Detect which cell encompasses the target text, then output its [x, y] center coordinate. 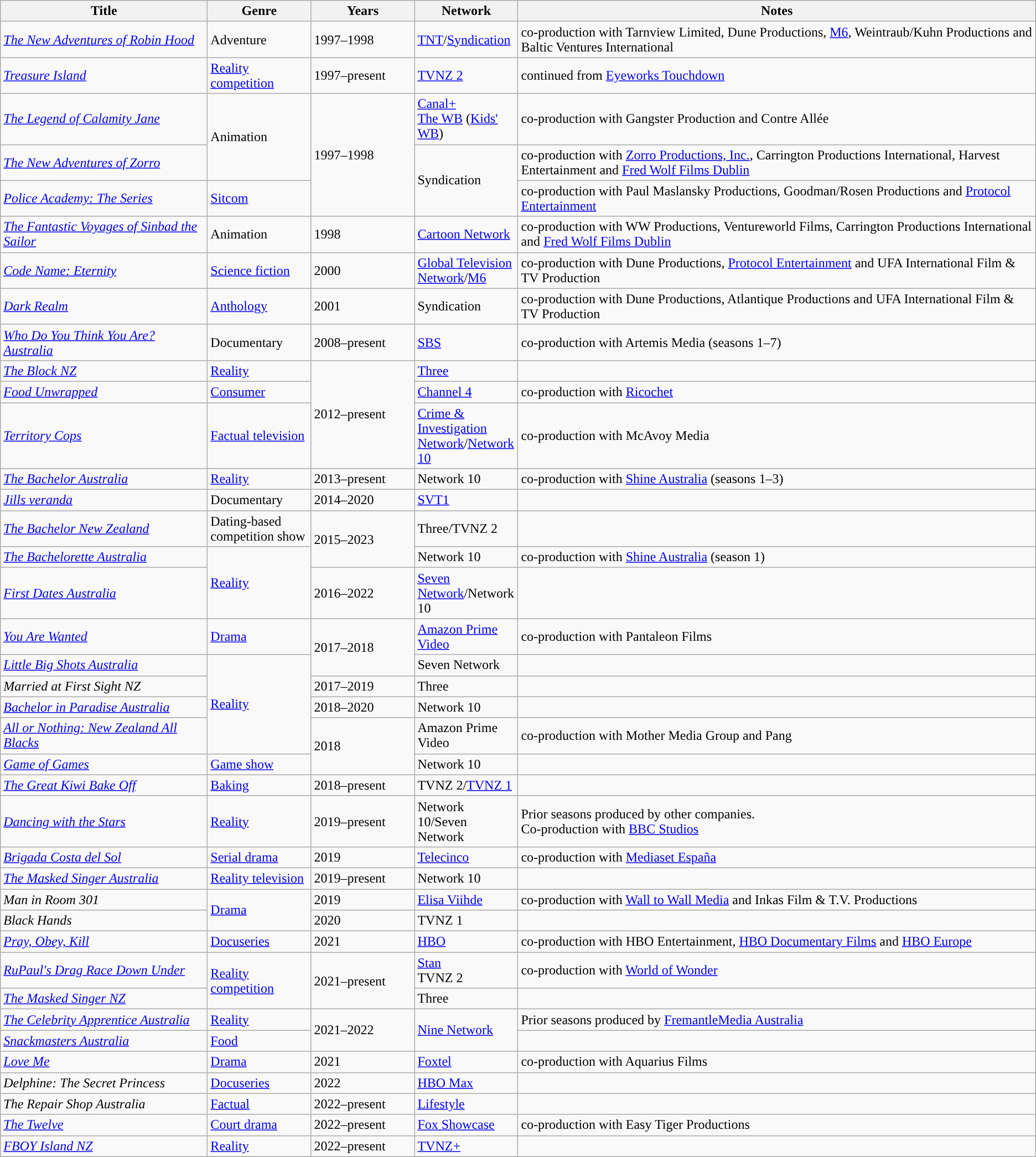
Code Name: Eternity [104, 270]
Baking [259, 785]
Telecinco [466, 857]
Married at First Sight NZ [104, 686]
co-production with Easy Tiger Productions [777, 1125]
The Block NZ [104, 371]
Serial drama [259, 857]
co-production with Aquarius Films [777, 1062]
1997–present [363, 75]
2021–2022 [363, 1030]
co-production with Pantaleon Films [777, 636]
The Fantastic Voyages of Sinbad the Sailor [104, 235]
Three/TVNZ 2 [466, 529]
co-production with Shine Australia (season 1) [777, 557]
Factual television [259, 436]
2008–present [363, 342]
Snackmasters Australia [104, 1041]
Network [466, 11]
co-production with Dune Productions, Protocol Entertainment and UFA International Film & TV Production [777, 270]
2022 [363, 1083]
The Bachelor New Zealand [104, 529]
The New Adventures of Robin Hood [104, 40]
Bachelor in Paradise Australia [104, 707]
co-production with Zorro Productions, Inc., Carrington Productions International, Harvest Entertainment and Fred Wolf Films Dublin [777, 163]
co-production with WW Productions, Ventureworld Films, Carrington Productions International and Fred Wolf Films Dublin [777, 235]
2001 [363, 307]
2021–present [363, 980]
The Great Kiwi Bake Off [104, 785]
co-production with Gangster Production and Contre Allée [777, 119]
Consumer [259, 392]
The Repair Shop Australia [104, 1104]
Cartoon Network [466, 235]
2018–present [363, 785]
1998 [363, 235]
Network 10/Seven Network [466, 821]
co-production with Artemis Media (seasons 1–7) [777, 342]
HBO Max [466, 1083]
co-production with Shine Australia (seasons 1–3) [777, 479]
Prior seasons produced by other companies.Co-production with BBC Studios [777, 821]
StanTVNZ 2 [466, 971]
Global Television Network/M6 [466, 270]
co-production with Ricochet [777, 392]
Food [259, 1041]
Crime & Investigation Network/Network 10 [466, 436]
2018–2020 [363, 707]
Channel 4 [466, 392]
Food Unwrapped [104, 392]
Elisa Viihde [466, 899]
You Are Wanted [104, 636]
Jills veranda [104, 500]
Black Hands [104, 921]
The Celebrity Apprentice Australia [104, 1020]
co-production with World of Wonder [777, 971]
Little Big Shots Australia [104, 665]
Sitcom [259, 198]
Reality television [259, 878]
co-production with Mediaset España [777, 857]
Notes [777, 11]
2018 [363, 746]
co-production with Tarnview Limited, Dune Productions, M6, Weintraub/Kuhn Productions and Baltic Ventures International [777, 40]
2020 [363, 921]
Title [104, 11]
Brigada Costa del Sol [104, 857]
2015–2023 [363, 539]
RuPaul's Drag Race Down Under [104, 971]
TVNZ+ [466, 1146]
Who Do You Think You Are? Australia [104, 342]
The Masked Singer NZ [104, 999]
First Dates Australia [104, 593]
co-production with Dune Productions, Atlantique Productions and UFA International Film & TV Production [777, 307]
Love Me [104, 1062]
Dark Realm [104, 307]
Anthology [259, 307]
Genre [259, 11]
The Twelve [104, 1125]
Fox Showcase [466, 1125]
FBOY Island NZ [104, 1146]
continued from Eyeworks Touchdown [777, 75]
2012–present [363, 414]
co-production with Paul Maslansky Productions, Goodman/Rosen Productions and Protocol Entertainment [777, 198]
Man in Room 301 [104, 899]
The Bachelorette Australia [104, 557]
TVNZ 1 [466, 921]
2016–2022 [363, 593]
Seven Network [466, 665]
HBO [466, 942]
Nine Network [466, 1030]
2000 [363, 270]
Lifestyle [466, 1104]
Science fiction [259, 270]
All or Nothing: New Zealand All Blacks [104, 736]
co-production with HBO Entertainment, HBO Documentary Films and HBO Europe [777, 942]
The Masked Singer Australia [104, 878]
2014–2020 [363, 500]
Delphine: The Secret Princess [104, 1083]
co-production with McAvoy Media [777, 436]
2017–2019 [363, 686]
Dating-based competition show [259, 529]
Prior seasons produced by FremantleMedia Australia [777, 1020]
Years [363, 11]
TVNZ 2/TVNZ 1 [466, 785]
Game show [259, 764]
Territory Cops [104, 436]
TNT/Syndication [466, 40]
Treasure Island [104, 75]
Foxtel [466, 1062]
co-production with Mother Media Group and Pang [777, 736]
TVNZ 2 [466, 75]
Court drama [259, 1125]
Factual [259, 1104]
2013–present [363, 479]
SVT1 [466, 500]
co-production with Wall to Wall Media and Inkas Film & T.V. Productions [777, 899]
Adventure [259, 40]
Dancing with the Stars [104, 821]
Seven Network/Network 10 [466, 593]
Police Academy: The Series [104, 198]
Canal+The WB (Kids' WB) [466, 119]
The New Adventures of Zorro [104, 163]
The Legend of Calamity Jane [104, 119]
2017–2018 [363, 647]
The Bachelor Australia [104, 479]
Game of Games [104, 764]
SBS [466, 342]
Pray, Obey, Kill [104, 942]
